Search for the cell housing the specified text and yield its [X, Y] center coordinate. 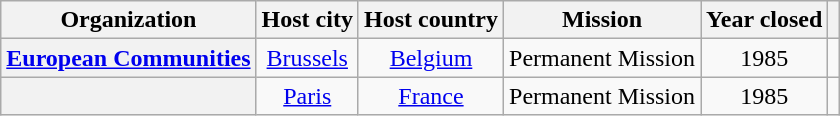
Host country [430, 20]
Mission [602, 20]
Organization [128, 20]
Host city [307, 20]
Brussels [307, 58]
Belgium [430, 58]
Paris [307, 96]
Year closed [764, 20]
European Communities [128, 58]
France [430, 96]
